Detect which cell encompasses the target text, then output its [x, y] center coordinate. 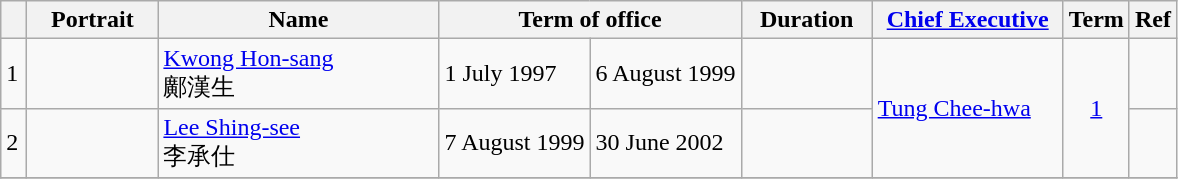
Ref [1152, 20]
Portrait [92, 20]
7 August 1999 [514, 143]
2 [14, 143]
Kwong Hon-sang鄺漢生 [298, 74]
Name [298, 20]
1 July 1997 [514, 74]
Chief Executive [968, 20]
Term [1096, 20]
Duration [806, 20]
30 June 2002 [666, 143]
Lee Shing-see李承仕 [298, 143]
6 August 1999 [666, 74]
Tung Chee-hwa [968, 108]
Term of office [590, 20]
